From the cell containing the given text, extract its center point as (x, y) coordinate. 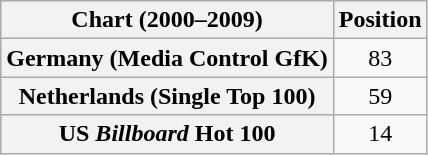
Germany (Media Control GfK) (168, 58)
Netherlands (Single Top 100) (168, 96)
83 (380, 58)
US Billboard Hot 100 (168, 134)
14 (380, 134)
59 (380, 96)
Position (380, 20)
Chart (2000–2009) (168, 20)
